Detect which cell encompasses the target text, then output its [x, y] center coordinate. 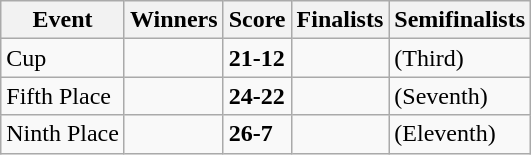
24-22 [257, 96]
Cup [63, 58]
Ninth Place [63, 134]
(Eleventh) [460, 134]
Semifinalists [460, 20]
(Third) [460, 58]
Event [63, 20]
26-7 [257, 134]
Score [257, 20]
(Seventh) [460, 96]
Winners [174, 20]
Finalists [340, 20]
21-12 [257, 58]
Fifth Place [63, 96]
